Pinpoint the cell where the given text exists, returning its [X, Y] midpoint coordinate. 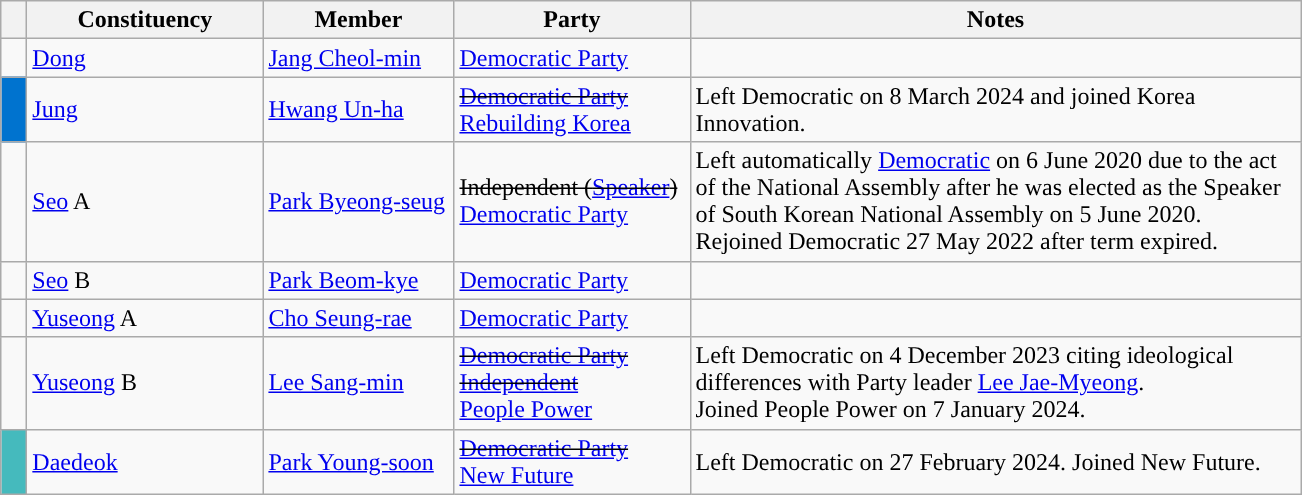
Lee Sang-min [358, 383]
Democratic PartyRebuilding Korea [572, 110]
Hwang Un-ha [358, 110]
Yuseong A [145, 318]
Seo B [145, 280]
Jung [145, 110]
Constituency [145, 20]
Cho Seung-rae [358, 318]
Daedeok [145, 462]
Left Democratic on 4 December 2023 citing ideological differences with Party leader Lee Jae-Myeong. Joined People Power on 7 January 2024. [996, 383]
Member [358, 20]
Independent (Speaker) Democratic Party [572, 202]
Park Beom-kye [358, 280]
Yuseong B [145, 383]
Park Byeong-seug [358, 202]
Dong [145, 58]
Party [572, 20]
Seo A [145, 202]
Jang Cheol-min [358, 58]
Democratic Party Independent People Power [572, 383]
Left Democratic on 8 March 2024 and joined Korea Innovation. [996, 110]
Park Young-soon [358, 462]
Left Democratic on 27 February 2024. Joined New Future. [996, 462]
Notes [996, 20]
Democratic Party New Future [572, 462]
